Return the (x, y) coordinate for the center point of the cell that contains the specified text.  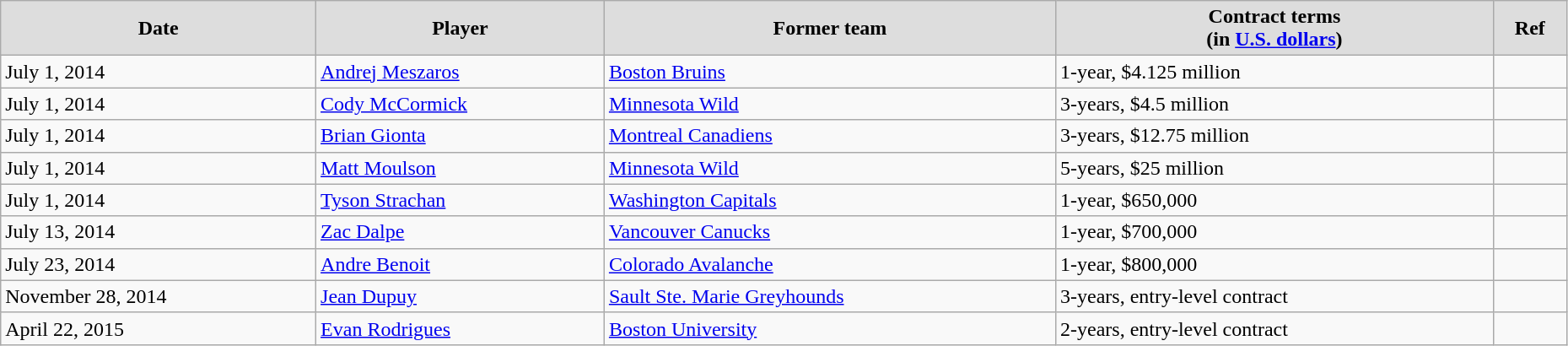
Montreal Canadiens (830, 136)
April 22, 2015 (159, 328)
1-year, $700,000 (1274, 232)
Contract terms(in U.S. dollars) (1274, 29)
Brian Gionta (461, 136)
November 28, 2014 (159, 296)
July 13, 2014 (159, 232)
3-years, $4.5 million (1274, 104)
Former team (830, 29)
Date (159, 29)
5-years, $25 million (1274, 168)
Vancouver Canucks (830, 232)
Washington Capitals (830, 200)
Sault Ste. Marie Greyhounds (830, 296)
2-years, entry-level contract (1274, 328)
3-years, entry-level contract (1274, 296)
Cody McCormick (461, 104)
Boston Bruins (830, 72)
1-year, $650,000 (1274, 200)
Jean Dupuy (461, 296)
Andrej Meszaros (461, 72)
Tyson Strachan (461, 200)
1-year, $800,000 (1274, 264)
Zac Dalpe (461, 232)
3-years, $12.75 million (1274, 136)
Evan Rodrigues (461, 328)
Player (461, 29)
Ref (1530, 29)
July 23, 2014 (159, 264)
Andre Benoit (461, 264)
Colorado Avalanche (830, 264)
Boston University (830, 328)
Matt Moulson (461, 168)
1-year, $4.125 million (1274, 72)
